For the text-containing cell, return its midpoint in (X, Y) coordinate format. 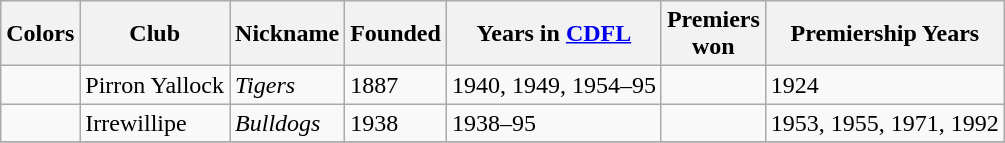
Years in CDFL (554, 34)
Bulldogs (288, 123)
1924 (884, 85)
1938 (396, 123)
Club (155, 34)
Colors (40, 34)
Premierswon (713, 34)
Premiership Years (884, 34)
1940, 1949, 1954–95 (554, 85)
Irrewillipe (155, 123)
1953, 1955, 1971, 1992 (884, 123)
1887 (396, 85)
Nickname (288, 34)
Pirron Yallock (155, 85)
Founded (396, 34)
Tigers (288, 85)
1938–95 (554, 123)
